Locate the cell with the specified text and output its (X, Y) center coordinate. 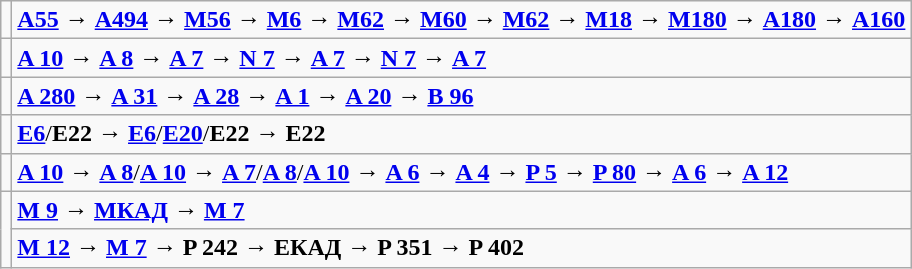
M 9 → МКАД → M 7 (462, 210)
A 280 → A 31 → A 28 → A 1 → A 20 → B 96 (462, 96)
A55 → A494 → M56 → M6 → M62 → M60 → M62 → M18 → M180 → A180 → A160 (462, 20)
A 10 → A 8/A 10 → A 7/A 8/A 10 → A 6 → A 4 → P 5 → P 80 → A 6 → A 12 (462, 172)
A 10 → A 8 → A 7 → N 7 → A 7 → N 7 → A 7 (462, 58)
E6/E22 → E6/E20/E22 → E22 (462, 134)
M 12 → M 7 → P 242 → ЕКАД → P 351 → P 402 (462, 248)
